From the cell containing the given text, extract its center point as (x, y) coordinate. 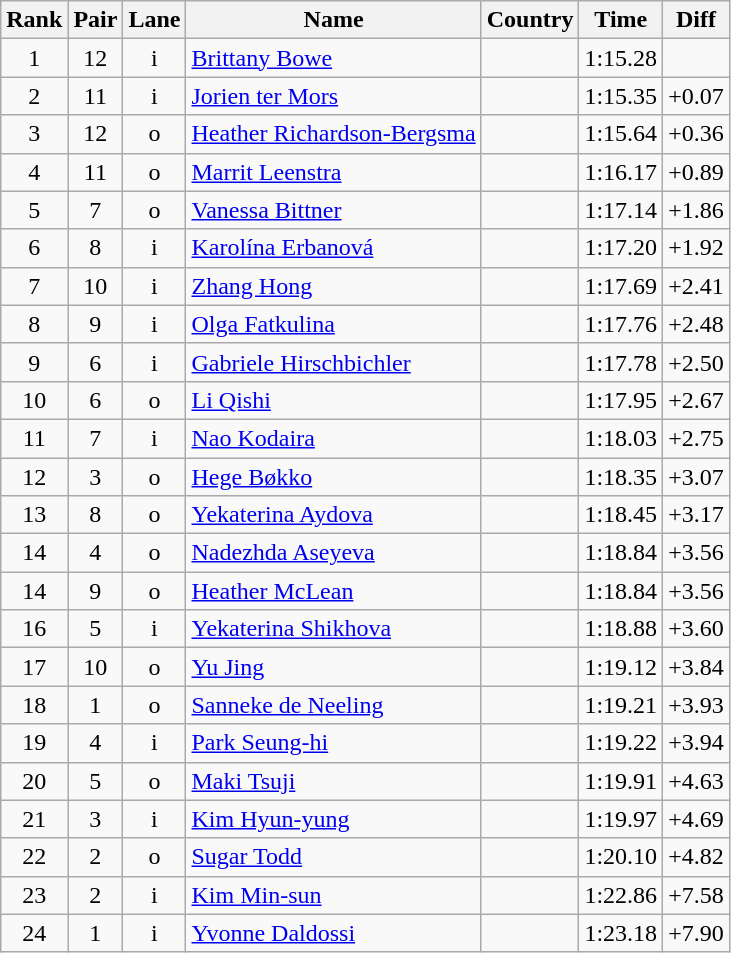
+7.58 (696, 895)
17 (34, 667)
Kim Hyun-yung (334, 819)
1:17.76 (621, 324)
+3.17 (696, 515)
+2.67 (696, 400)
1:15.28 (621, 58)
20 (34, 781)
Yekaterina Aydova (334, 515)
Time (621, 20)
1:17.95 (621, 400)
Karolína Erbanová (334, 248)
22 (34, 857)
Brittany Bowe (334, 58)
+3.60 (696, 629)
1:19.91 (621, 781)
1:23.18 (621, 933)
Yvonne Daldossi (334, 933)
+0.89 (696, 172)
Diff (696, 20)
+1.86 (696, 210)
Yekaterina Shikhova (334, 629)
Country (530, 20)
1:18.03 (621, 438)
Maki Tsuji (334, 781)
+0.07 (696, 96)
+2.41 (696, 286)
Rank (34, 20)
+4.69 (696, 819)
1:18.35 (621, 477)
Sanneke de Neeling (334, 705)
Lane (154, 20)
+3.84 (696, 667)
Li Qishi (334, 400)
Sugar Todd (334, 857)
1:18.88 (621, 629)
+2.50 (696, 362)
Heather Richardson-Bergsma (334, 134)
16 (34, 629)
Pair (96, 20)
19 (34, 743)
1:19.22 (621, 743)
Heather McLean (334, 591)
+2.75 (696, 438)
1:18.45 (621, 515)
+4.82 (696, 857)
1:17.20 (621, 248)
+4.63 (696, 781)
Olga Fatkulina (334, 324)
13 (34, 515)
Jorien ter Mors (334, 96)
1:22.86 (621, 895)
1:16.17 (621, 172)
24 (34, 933)
Zhang Hong (334, 286)
+0.36 (696, 134)
1:19.97 (621, 819)
1:19.12 (621, 667)
Nao Kodaira (334, 438)
Park Seung-hi (334, 743)
21 (34, 819)
Gabriele Hirschbichler (334, 362)
+1.92 (696, 248)
+3.07 (696, 477)
23 (34, 895)
+2.48 (696, 324)
+7.90 (696, 933)
Hege Bøkko (334, 477)
1:17.78 (621, 362)
1:17.14 (621, 210)
Yu Jing (334, 667)
+3.93 (696, 705)
Marrit Leenstra (334, 172)
1:15.35 (621, 96)
Name (334, 20)
1:17.69 (621, 286)
+3.94 (696, 743)
Vanessa Bittner (334, 210)
1:20.10 (621, 857)
Kim Min-sun (334, 895)
1:19.21 (621, 705)
1:15.64 (621, 134)
Nadezhda Aseyeva (334, 553)
18 (34, 705)
